Locate the cell with the specified text and output its (x, y) center coordinate. 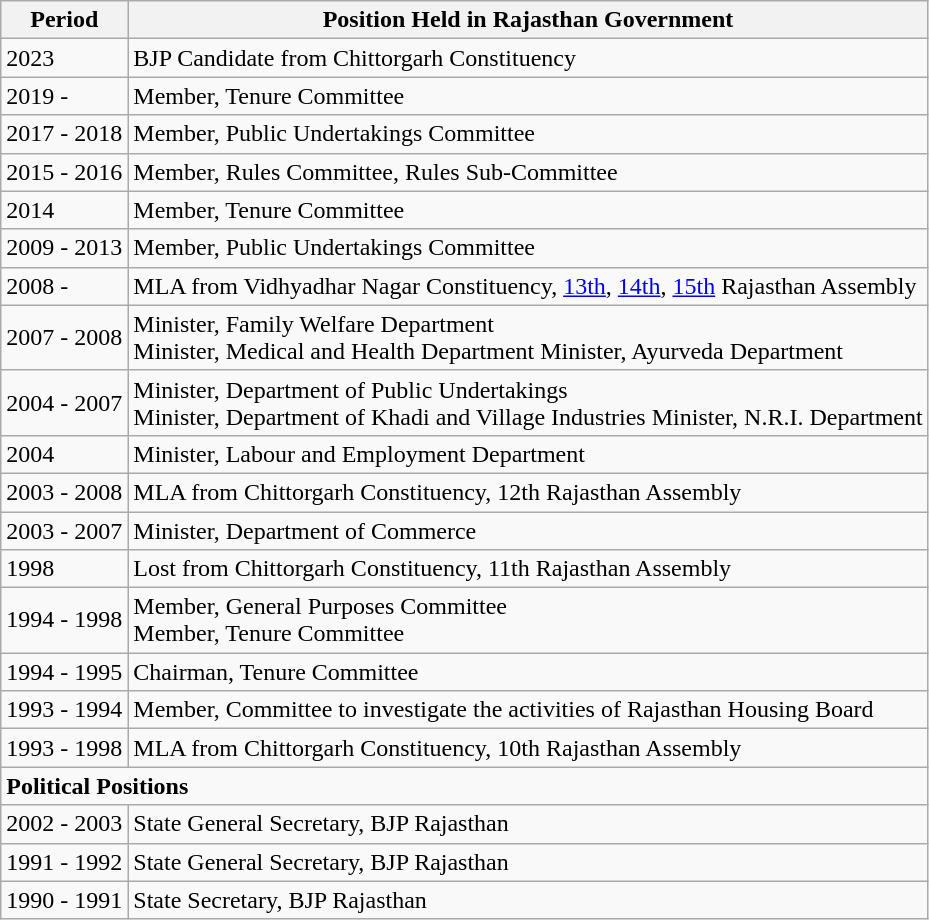
1994 - 1998 (64, 620)
2008 - (64, 286)
2003 - 2008 (64, 492)
State Secretary, BJP Rajasthan (528, 900)
1993 - 1994 (64, 710)
MLA from Chittorgarh Constituency, 12th Rajasthan Assembly (528, 492)
1991 - 1992 (64, 862)
2009 - 2013 (64, 248)
BJP Candidate from Chittorgarh Constituency (528, 58)
2014 (64, 210)
2003 - 2007 (64, 531)
1998 (64, 569)
1994 - 1995 (64, 672)
2017 - 2018 (64, 134)
Chairman, Tenure Committee (528, 672)
Minister, Labour and Employment Department (528, 454)
Period (64, 20)
2004 - 2007 (64, 402)
Member, General Purposes CommitteeMember, Tenure Committee (528, 620)
MLA from Chittorgarh Constituency, 10th Rajasthan Assembly (528, 748)
1993 - 1998 (64, 748)
Political Positions (464, 786)
Lost from Chittorgarh Constituency, 11th Rajasthan Assembly (528, 569)
Member, Rules Committee, Rules Sub-Committee (528, 172)
MLA from Vidhyadhar Nagar Constituency, 13th, 14th, 15th Rajasthan Assembly (528, 286)
2004 (64, 454)
Minister, Department of Public UndertakingsMinister, Department of Khadi and Village Industries Minister, N.R.I. Department (528, 402)
Minister, Department of Commerce (528, 531)
2019 - (64, 96)
Position Held in Rajasthan Government (528, 20)
2023 (64, 58)
Member, Committee to investigate the activities of Rajasthan Housing Board (528, 710)
2007 - 2008 (64, 338)
Minister, Family Welfare DepartmentMinister, Medical and Health Department Minister, Ayurveda Department (528, 338)
2002 - 2003 (64, 824)
1990 - 1991 (64, 900)
2015 - 2016 (64, 172)
